From the cell containing the given text, extract its center point as [X, Y] coordinate. 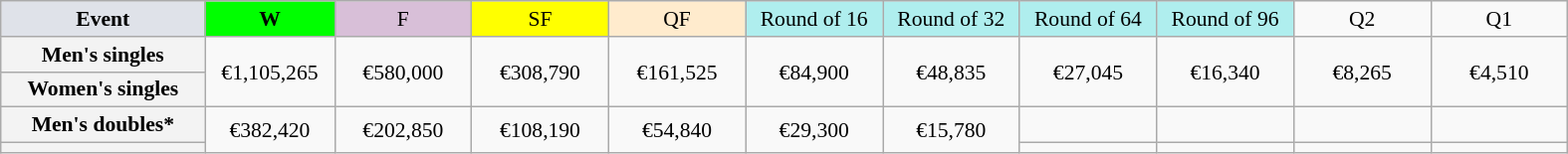
SF [541, 19]
Q2 [1362, 19]
€15,780 [951, 130]
F [403, 19]
Round of 32 [951, 19]
€16,340 [1226, 72]
€161,525 [677, 72]
€202,850 [403, 130]
€308,790 [541, 72]
€84,900 [814, 72]
€1,105,265 [270, 72]
€4,510 [1499, 72]
Round of 16 [814, 19]
€108,190 [541, 130]
€48,835 [951, 72]
Q1 [1499, 19]
Round of 96 [1226, 19]
Women's singles [104, 89]
€382,420 [270, 130]
€580,000 [403, 72]
Event [104, 19]
€27,045 [1088, 72]
W [270, 19]
€29,300 [814, 130]
Men's doubles* [104, 125]
Round of 64 [1088, 19]
€54,840 [677, 130]
€8,265 [1362, 72]
Men's singles [104, 55]
QF [677, 19]
